Return (x, y) of the center of cell containing provided text 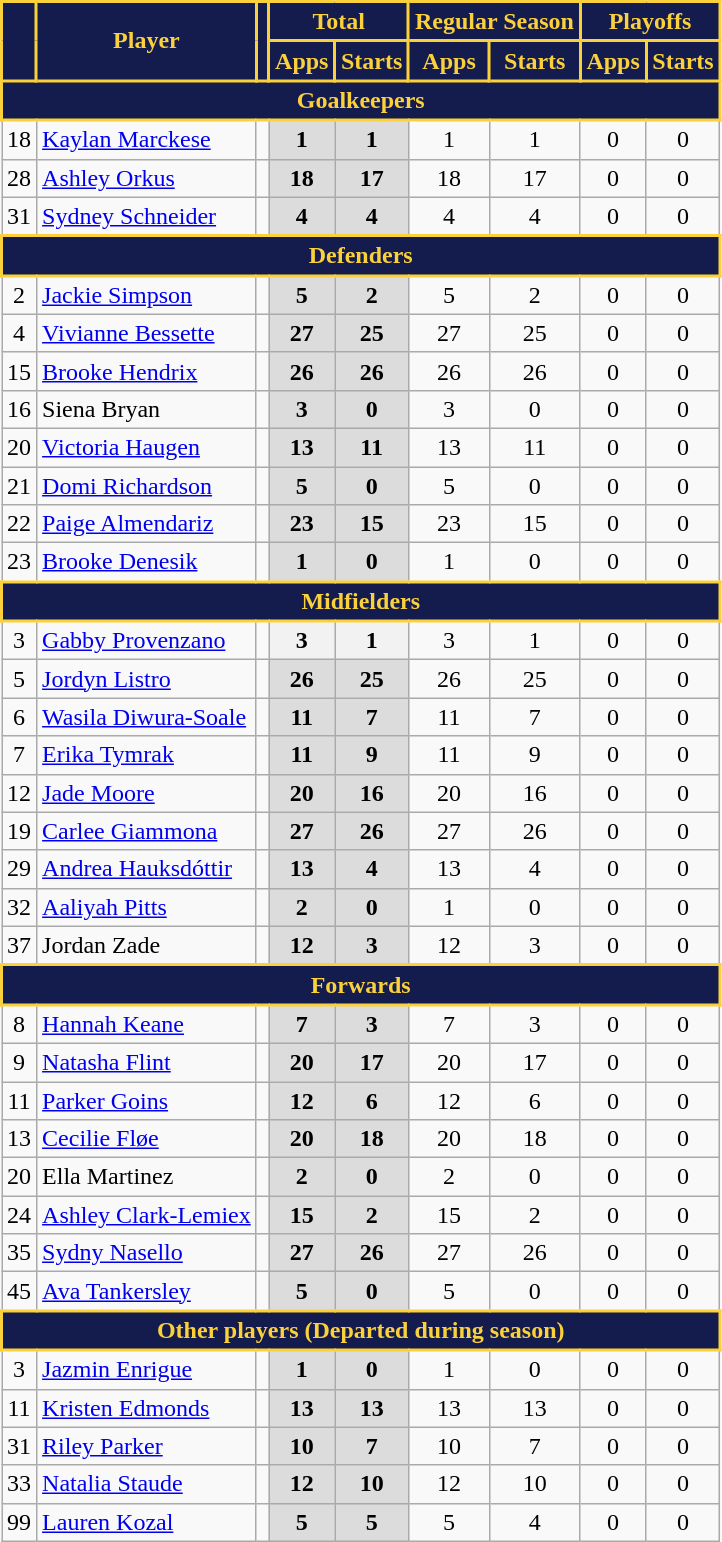
Jade Moore (147, 793)
33 (20, 1484)
Player (147, 42)
Brooke Denesik (147, 562)
Jordan Zade (147, 946)
35 (20, 1253)
Midfielders (361, 601)
Parker Goins (147, 1101)
Total (339, 22)
Jordyn Listro (147, 679)
32 (20, 907)
Riley Parker (147, 1446)
8 (20, 1024)
Goalkeepers (361, 101)
Ashley Orkus (147, 178)
19 (20, 831)
Jackie Simpson (147, 294)
Ava Tankersley (147, 1292)
99 (20, 1522)
Brooke Hendrix (147, 371)
Aaliyah Pitts (147, 907)
Gabby Provenzano (147, 640)
28 (20, 178)
Defenders (361, 256)
Kristen Edmonds (147, 1408)
Forwards (361, 985)
Paige Almendariz (147, 524)
Siena Bryan (147, 409)
Natasha Flint (147, 1062)
Victoria Haugen (147, 447)
Sydney Schneider (147, 216)
45 (20, 1292)
Domi Richardson (147, 485)
Erika Tymrak (147, 755)
Sydny Nasello (147, 1253)
Playoffs (650, 22)
Jazmin Enrigue (147, 1370)
29 (20, 869)
Natalia Staude (147, 1484)
Kaylan Marckese (147, 140)
Hannah Keane (147, 1024)
Carlee Giammona (147, 831)
Other players (Departed during season) (361, 1331)
Wasila Diwura-Soale (147, 717)
21 (20, 485)
Andrea Hauksdóttir (147, 869)
Regular Season (494, 22)
Ashley Clark-Lemiex (147, 1215)
Vivianne Bessette (147, 333)
Cecilie Fløe (147, 1139)
37 (20, 946)
22 (20, 524)
Lauren Kozal (147, 1522)
24 (20, 1215)
Ella Martinez (147, 1177)
